Return the [x, y] coordinate for the center point of the cell that contains the specified text.  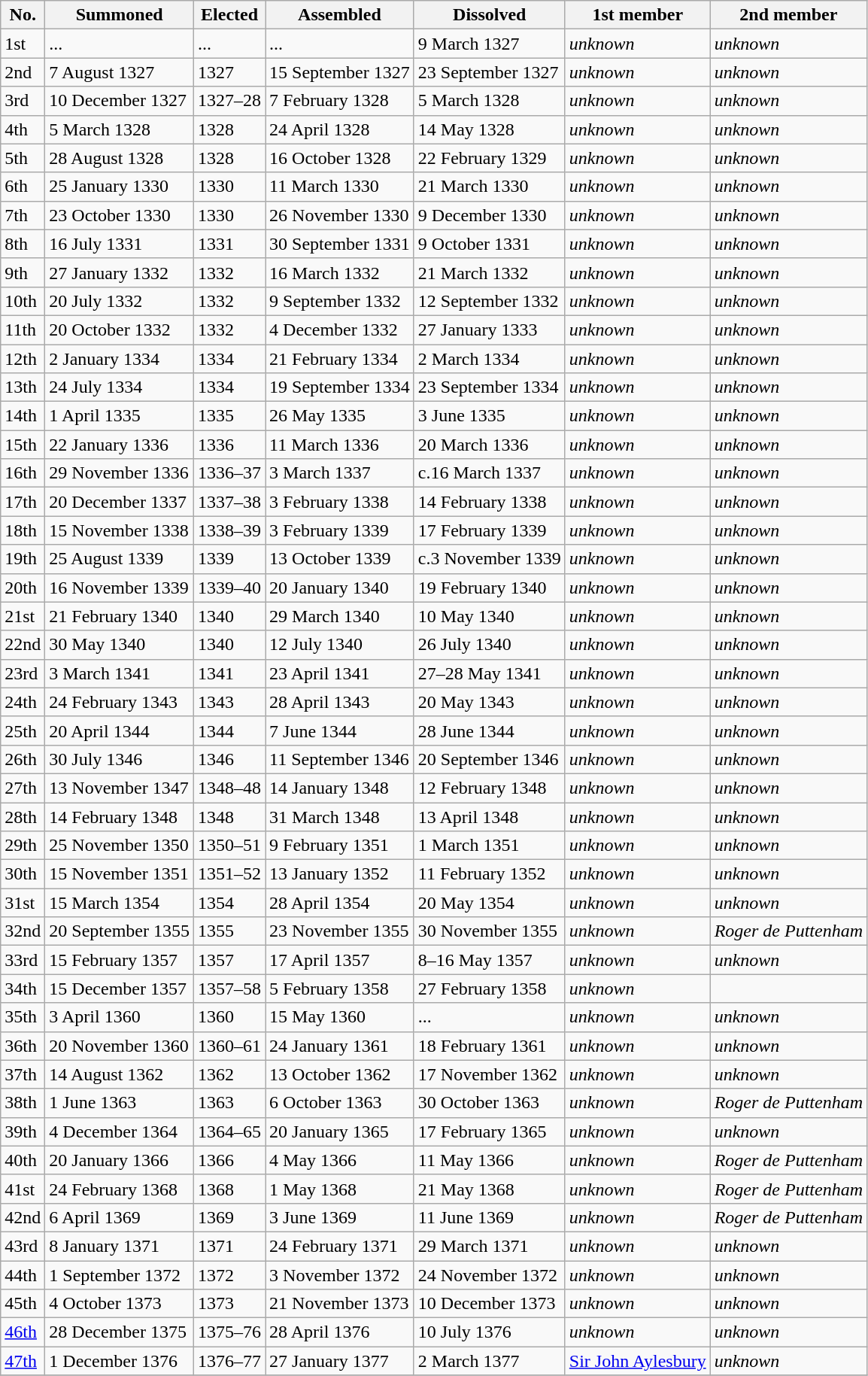
1376–77 [230, 1361]
26th [23, 759]
13 October 1362 [340, 1074]
35th [23, 1017]
6th [23, 187]
36th [23, 1046]
1st member [638, 15]
15 May 1360 [340, 1017]
23 April 1341 [340, 673]
16 March 1332 [340, 272]
1327–28 [230, 101]
11 September 1346 [340, 759]
11 June 1369 [489, 1217]
26 July 1340 [489, 645]
1360 [230, 1017]
24 February 1371 [340, 1246]
6 April 1369 [120, 1217]
1362 [230, 1074]
20 October 1332 [120, 330]
20 March 1336 [489, 445]
11 May 1366 [489, 1160]
15th [23, 445]
21 March 1332 [489, 272]
14 January 1348 [340, 788]
43rd [23, 1246]
17 April 1357 [340, 960]
20th [23, 588]
2nd member [788, 15]
24 January 1361 [340, 1046]
1371 [230, 1246]
27th [23, 788]
3 February 1338 [340, 502]
5 February 1358 [340, 989]
9 December 1330 [489, 215]
19 September 1334 [340, 387]
30th [23, 874]
11 March 1330 [340, 187]
30 July 1346 [120, 759]
29th [23, 846]
Assembled [340, 15]
1327 [230, 72]
25 November 1350 [120, 846]
1372 [230, 1275]
3 March 1341 [120, 673]
29 November 1336 [120, 473]
1336–37 [230, 473]
31 March 1348 [340, 816]
17 February 1365 [489, 1131]
1 September 1372 [120, 1275]
24 April 1328 [340, 129]
3rd [23, 101]
10th [23, 301]
10 December 1373 [489, 1304]
17 February 1339 [489, 530]
1364–65 [230, 1131]
1339–40 [230, 588]
28 April 1343 [340, 702]
24 November 1372 [489, 1275]
14 May 1328 [489, 129]
32nd [23, 931]
1355 [230, 931]
9 March 1327 [489, 44]
19 February 1340 [489, 588]
1350–51 [230, 846]
2 January 1334 [120, 359]
38th [23, 1103]
8th [23, 244]
1375–76 [230, 1332]
30 October 1363 [489, 1103]
16 October 1328 [340, 158]
1373 [230, 1304]
c.16 March 1337 [489, 473]
27 February 1358 [489, 989]
1341 [230, 673]
30 September 1331 [340, 244]
7th [23, 215]
24 February 1368 [120, 1189]
24 July 1334 [120, 387]
37th [23, 1074]
4 December 1364 [120, 1131]
21 November 1373 [340, 1304]
15 December 1357 [120, 989]
1346 [230, 759]
1 March 1351 [489, 846]
3 March 1337 [340, 473]
3 February 1339 [340, 530]
Sir John Aylesbury [638, 1361]
1336 [230, 445]
1348–48 [230, 788]
15 November 1351 [120, 874]
1351–52 [230, 874]
16th [23, 473]
25 August 1339 [120, 559]
25 January 1330 [120, 187]
28 June 1344 [489, 731]
1348 [230, 816]
30 May 1340 [120, 645]
2nd [23, 72]
20 January 1366 [120, 1160]
20 May 1343 [489, 702]
15 November 1338 [120, 530]
13 January 1352 [340, 874]
17 November 1362 [489, 1074]
23 November 1355 [340, 931]
1st [23, 44]
13 November 1347 [120, 788]
1339 [230, 559]
2 March 1377 [489, 1361]
4th [23, 129]
31st [23, 903]
28 April 1376 [340, 1332]
23rd [23, 673]
15 September 1327 [340, 72]
28 August 1328 [120, 158]
24 February 1343 [120, 702]
27 January 1333 [489, 330]
9 October 1331 [489, 244]
14 February 1338 [489, 502]
20 January 1340 [340, 588]
7 August 1327 [120, 72]
4 October 1373 [120, 1304]
44th [23, 1275]
No. [23, 15]
17th [23, 502]
10 July 1376 [489, 1332]
28th [23, 816]
29 March 1371 [489, 1246]
8 January 1371 [120, 1246]
27 January 1377 [340, 1361]
1357–58 [230, 989]
4 December 1332 [340, 330]
13 October 1339 [340, 559]
7 June 1344 [340, 731]
Summoned [120, 15]
25th [23, 731]
1 April 1335 [120, 416]
21st [23, 616]
11th [23, 330]
12 July 1340 [340, 645]
21 February 1334 [340, 359]
15 March 1354 [120, 903]
23 September 1327 [489, 72]
1343 [230, 702]
13 April 1348 [489, 816]
33rd [23, 960]
19th [23, 559]
1368 [230, 1189]
42nd [23, 1217]
28 April 1354 [340, 903]
21 March 1330 [489, 187]
22nd [23, 645]
20 May 1354 [489, 903]
7 February 1328 [340, 101]
29 March 1340 [340, 616]
14th [23, 416]
Elected [230, 15]
47th [23, 1361]
1 May 1368 [340, 1189]
39th [23, 1131]
40th [23, 1160]
1335 [230, 416]
16 November 1339 [120, 588]
3 June 1369 [340, 1217]
2 March 1334 [489, 359]
Dissolved [489, 15]
20 November 1360 [120, 1046]
34th [23, 989]
27–28 May 1341 [489, 673]
11 March 1336 [340, 445]
12 February 1348 [489, 788]
10 December 1327 [120, 101]
1360–61 [230, 1046]
26 May 1335 [340, 416]
4 May 1366 [340, 1160]
23 October 1330 [120, 215]
41st [23, 1189]
3 June 1335 [489, 416]
16 July 1331 [120, 244]
21 May 1368 [489, 1189]
1354 [230, 903]
10 May 1340 [489, 616]
30 November 1355 [489, 931]
1338–39 [230, 530]
1 December 1376 [120, 1361]
c.3 November 1339 [489, 559]
45th [23, 1304]
28 December 1375 [120, 1332]
12th [23, 359]
18th [23, 530]
9 September 1332 [340, 301]
26 November 1330 [340, 215]
1363 [230, 1103]
21 February 1340 [120, 616]
1366 [230, 1160]
27 January 1332 [120, 272]
1331 [230, 244]
1344 [230, 731]
12 September 1332 [489, 301]
22 January 1336 [120, 445]
14 August 1362 [120, 1074]
1357 [230, 960]
20 July 1332 [120, 301]
6 October 1363 [340, 1103]
20 December 1337 [120, 502]
1337–38 [230, 502]
9 February 1351 [340, 846]
14 February 1348 [120, 816]
3 November 1372 [340, 1275]
46th [23, 1332]
15 February 1357 [120, 960]
18 February 1361 [489, 1046]
13th [23, 387]
1 June 1363 [120, 1103]
24th [23, 702]
22 February 1329 [489, 158]
20 April 1344 [120, 731]
3 April 1360 [120, 1017]
8–16 May 1357 [489, 960]
1369 [230, 1217]
20 September 1355 [120, 931]
11 February 1352 [489, 874]
5th [23, 158]
20 September 1346 [489, 759]
23 September 1334 [489, 387]
9th [23, 272]
20 January 1365 [340, 1131]
